Locate the cell with the specified text and output its (X, Y) center coordinate. 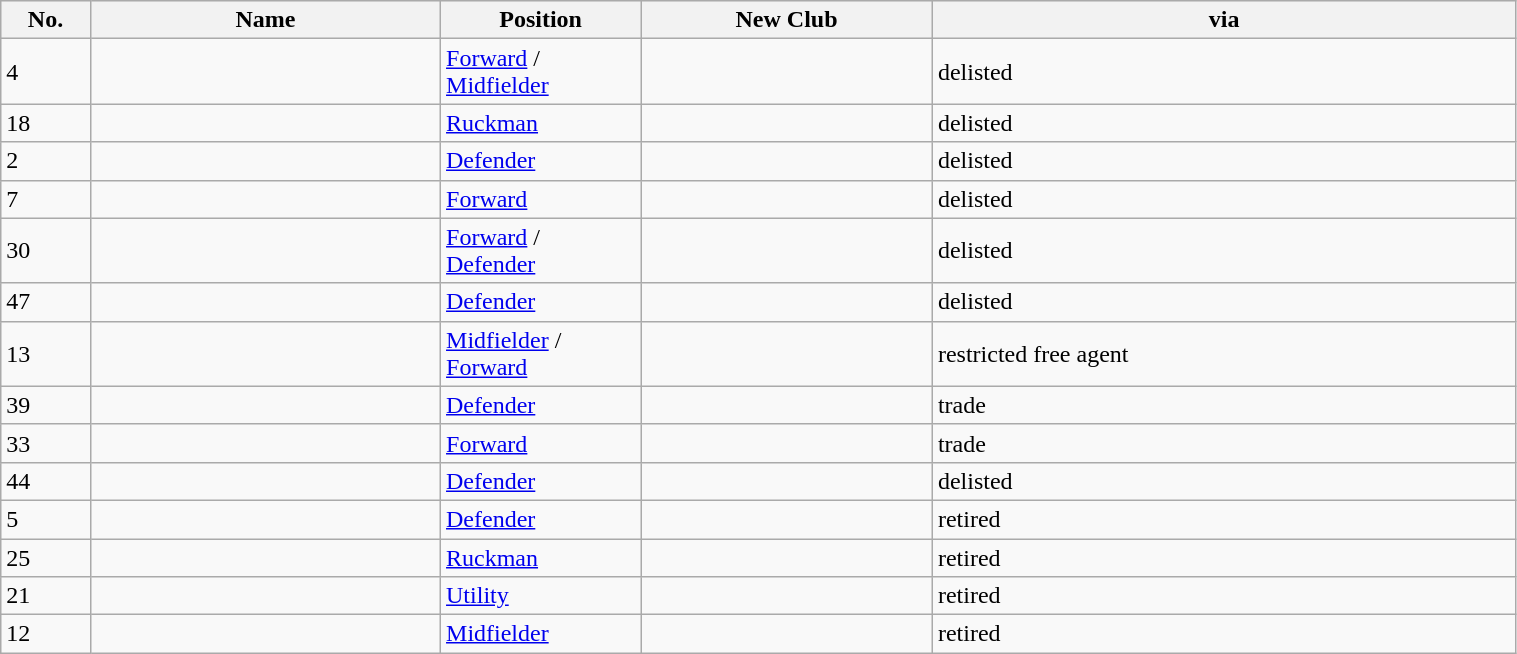
44 (46, 481)
21 (46, 596)
No. (46, 20)
Forward / Defender (541, 250)
30 (46, 250)
via (1224, 20)
New Club (787, 20)
39 (46, 405)
Position (541, 20)
4 (46, 72)
Midfielder / Forward (541, 354)
13 (46, 354)
7 (46, 199)
12 (46, 634)
Utility (541, 596)
33 (46, 443)
25 (46, 557)
18 (46, 123)
Midfielder (541, 634)
restricted free agent (1224, 354)
Name (265, 20)
47 (46, 302)
Forward / Midfielder (541, 72)
5 (46, 519)
2 (46, 161)
